For the text-containing cell, return its midpoint in (x, y) coordinate format. 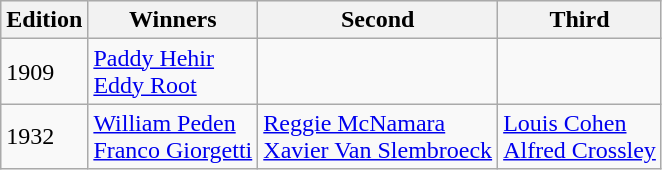
Reggie McNamara Xavier Van Slembroeck (378, 136)
Louis Cohen Alfred Crossley (580, 136)
Edition (44, 20)
1909 (44, 72)
Paddy Hehir Eddy Root (173, 72)
Third (580, 20)
1932 (44, 136)
Winners (173, 20)
Second (378, 20)
William Peden Franco Giorgetti (173, 136)
